Detect which cell encompasses the target text, then output its (X, Y) center coordinate. 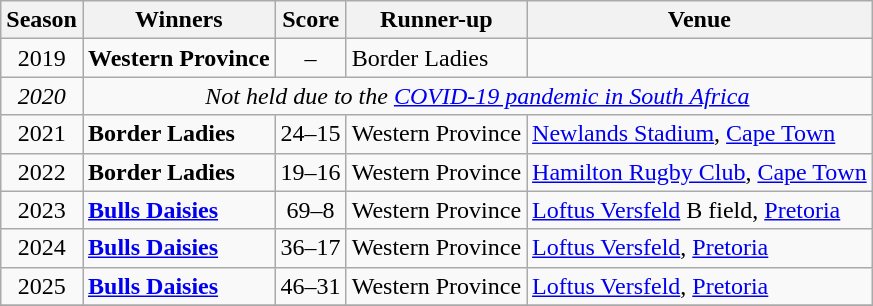
19–16 (310, 172)
Hamilton Rugby Club, Cape Town (700, 172)
Not held due to the COVID-19 pandemic in South Africa (477, 96)
2022 (42, 172)
69–8 (310, 210)
2023 (42, 210)
36–17 (310, 248)
Loftus Versfeld B field, Pretoria (700, 210)
Runner-up (436, 20)
Season (42, 20)
2024 (42, 248)
Winners (178, 20)
Newlands Stadium, Cape Town (700, 134)
24–15 (310, 134)
2020 (42, 96)
2019 (42, 58)
Venue (700, 20)
Score (310, 20)
2021 (42, 134)
– (310, 58)
46–31 (310, 286)
2025 (42, 286)
